Return the (x, y) coordinate for the center point of the cell that contains the specified text.  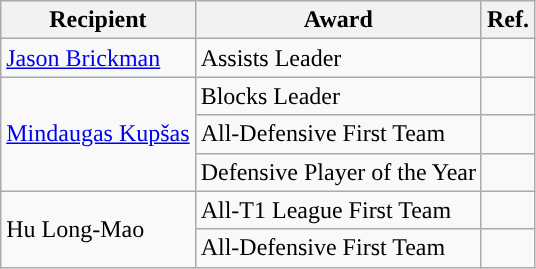
Mindaugas Kupšas (98, 134)
All-T1 League First Team (338, 210)
Defensive Player of the Year (338, 172)
Hu Long-Mao (98, 229)
Assists Leader (338, 58)
Award (338, 20)
Jason Brickman (98, 58)
Recipient (98, 20)
Ref. (508, 20)
Blocks Leader (338, 96)
